From the cell containing the given text, extract its center point as [X, Y] coordinate. 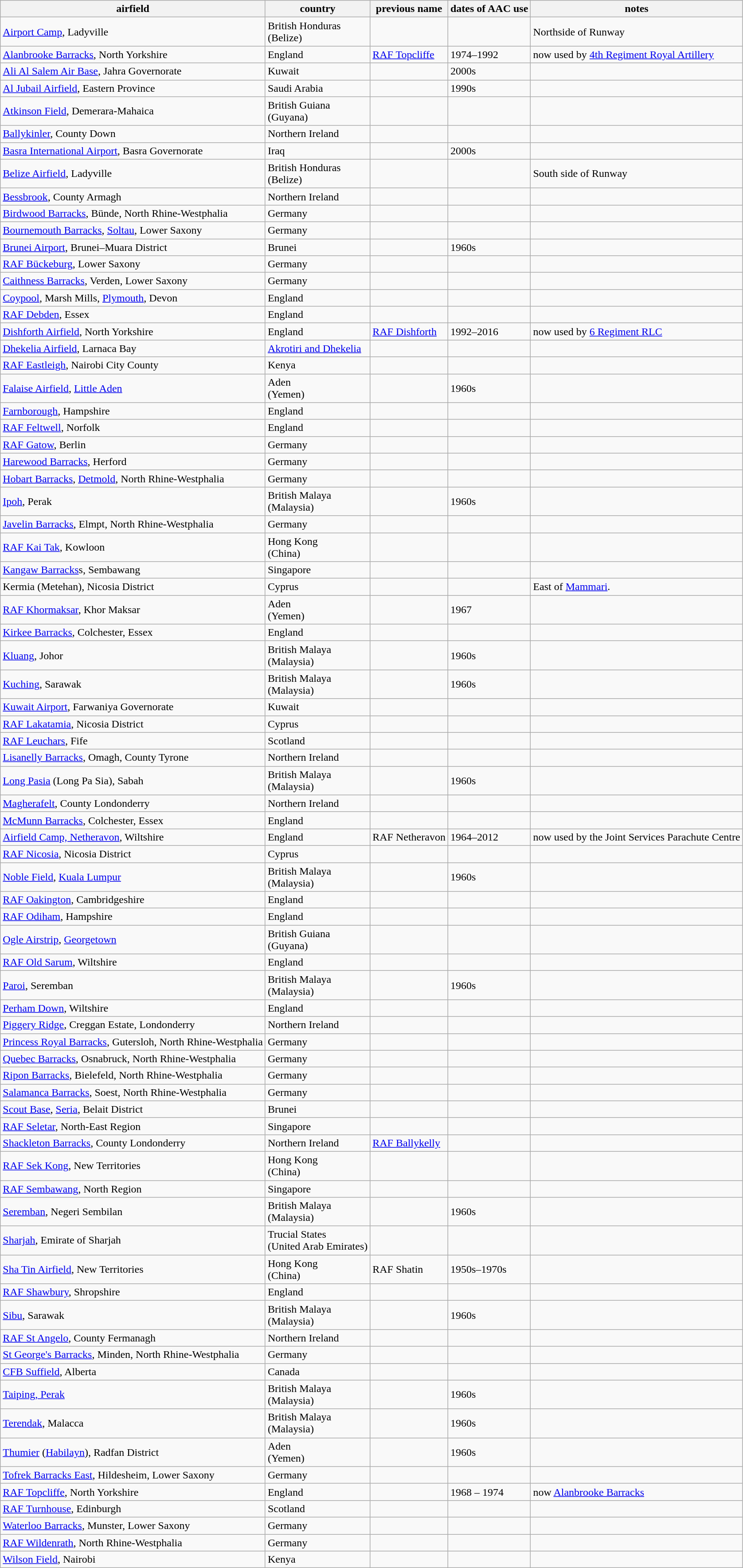
1974–1992 [489, 55]
Long Pasia (Long Pa Sia), Sabah [133, 780]
Noble Field, Kuala Lumpur [133, 877]
RAF Shatin [409, 1270]
Coypool, Marsh Mills, Plymouth, Devon [133, 298]
McMunn Barracks, Colchester, Essex [133, 820]
Dhekelia Airfield, Larnaca Bay [133, 348]
Kluang, Johor [133, 655]
Trucial States(United Arab Emirates) [317, 1240]
RAF Nicosia, Nicosia District [133, 854]
RAF Wildenrath, North Rhine-Westphalia [133, 1542]
Sharjah, Emirate of Sharjah [133, 1240]
RAF Sembawang, North Region [133, 1189]
now Alanbrooke Barracks [637, 1492]
RAF Shawbury, Shropshire [133, 1292]
Al Jubail Airfield, Eastern Province [133, 88]
Birdwood Barracks, Bünde, North Rhine-Westphalia [133, 213]
Shackleton Barracks, County Londonderry [133, 1143]
RAF Oakington, Cambridgeshire [133, 900]
RAF Sek Kong, New Territories [133, 1166]
Bessbrook, County Armagh [133, 196]
Taiping, Perak [133, 1395]
Thumier (Habilayn), Radfan District [133, 1452]
Kermia (Metehan), Nicosia District [133, 587]
South side of Runway [637, 174]
Salamanca Barracks, Soest, North Rhine-Westphalia [133, 1092]
now used by 4th Regiment Royal Artillery [637, 55]
Kuching, Sarawak [133, 684]
Tofrek Barracks East, Hildesheim, Lower Saxony [133, 1475]
Bournemouth Barracks, Soltau, Lower Saxony [133, 230]
Harewood Barracks, Herford [133, 461]
Piggery Ridge, Creggan Estate, Londonderry [133, 1025]
Falaise Airfield, Little Aden [133, 388]
Princess Royal Barracks, Gutersloh, North Rhine-Westphalia [133, 1042]
1992–2016 [489, 332]
Dishforth Airfield, North Yorkshire [133, 332]
Alanbrooke Barracks, North Yorkshire [133, 55]
Iraq [317, 151]
Waterloo Barracks, Munster, Lower Saxony [133, 1525]
RAF Leuchars, Fife [133, 741]
RAF Topcliffe [409, 55]
Magherafelt, County Londonderry [133, 803]
Akrotiri and Dhekelia [317, 348]
RAF Kai Tak, Kowloon [133, 547]
RAF St Angelo, County Fermanagh [133, 1338]
Northside of Runway [637, 32]
notes [637, 9]
RAF Netheravon [409, 837]
Brunei Airport, Brunei–Muara District [133, 247]
Caithness Barracks, Verden, Lower Saxony [133, 281]
Lisanelly Barracks, Omagh, County Tyrone [133, 758]
now used by the Joint Services Parachute Centre [637, 837]
RAF Odiham, Hampshire [133, 917]
Hobart Barracks, Detmold, North Rhine-Westphalia [133, 478]
Ripon Barracks, Bielefeld, North Rhine-Westphalia [133, 1075]
Terendak, Malacca [133, 1423]
St George's Barracks, Minden, North Rhine-Westphalia [133, 1355]
country [317, 9]
Quebec Barracks, Osnabruck, North Rhine-Westphalia [133, 1059]
Ogle Airstrip, Georgetown [133, 940]
Airport Camp, Ladyville [133, 32]
Canada [317, 1372]
RAF Dishforth [409, 332]
CFB Suffield, Alberta [133, 1372]
Scout Base, Seria, Belait District [133, 1109]
Ipoh, Perak [133, 501]
1967 [489, 610]
Wilson Field, Nairobi [133, 1560]
RAF Bückeburg, Lower Saxony [133, 264]
airfield [133, 9]
Paroi, Seremban [133, 985]
RAF Ballykelly [409, 1143]
RAF Gatow, Berlin [133, 445]
1990s [489, 88]
RAF Old Sarum, Wiltshire [133, 962]
Javelin Barracks, Elmpt, North Rhine-Westphalia [133, 524]
Saudi Arabia [317, 88]
Airfield Camp, Netheravon, Wiltshire [133, 837]
Sha Tin Airfield, New Territories [133, 1270]
1964–2012 [489, 837]
RAF Seletar, North-East Region [133, 1126]
Belize Airfield, Ladyville [133, 174]
previous name [409, 9]
1968 – 1974 [489, 1492]
Kuwait Airport, Farwaniya Governorate [133, 707]
1950s–1970s [489, 1270]
now used by 6 Regiment RLC [637, 332]
Kangaw Barrackss, Sembawang [133, 570]
East of Mammari. [637, 587]
RAF Lakatamia, Nicosia District [133, 724]
RAF Debden, Essex [133, 315]
Basra International Airport, Basra Governorate [133, 151]
Seremban, Negeri Sembilan [133, 1212]
Ballykinler, County Down [133, 134]
Atkinson Field, Demerara-Mahaica [133, 111]
RAF Turnhouse, Edinburgh [133, 1509]
Kirkee Barracks, Colchester, Essex [133, 633]
Perham Down, Wiltshire [133, 1008]
Ali Al Salem Air Base, Jahra Governorate [133, 71]
Sibu, Sarawak [133, 1315]
RAF Eastleigh, Nairobi City County [133, 365]
RAF Khormaksar, Khor Maksar [133, 610]
Farnborough, Hampshire [133, 411]
RAF Feltwell, Norfolk [133, 428]
RAF Topcliffe, North Yorkshire [133, 1492]
dates of AAC use [489, 9]
